From the cell containing the given text, extract its center point as [X, Y] coordinate. 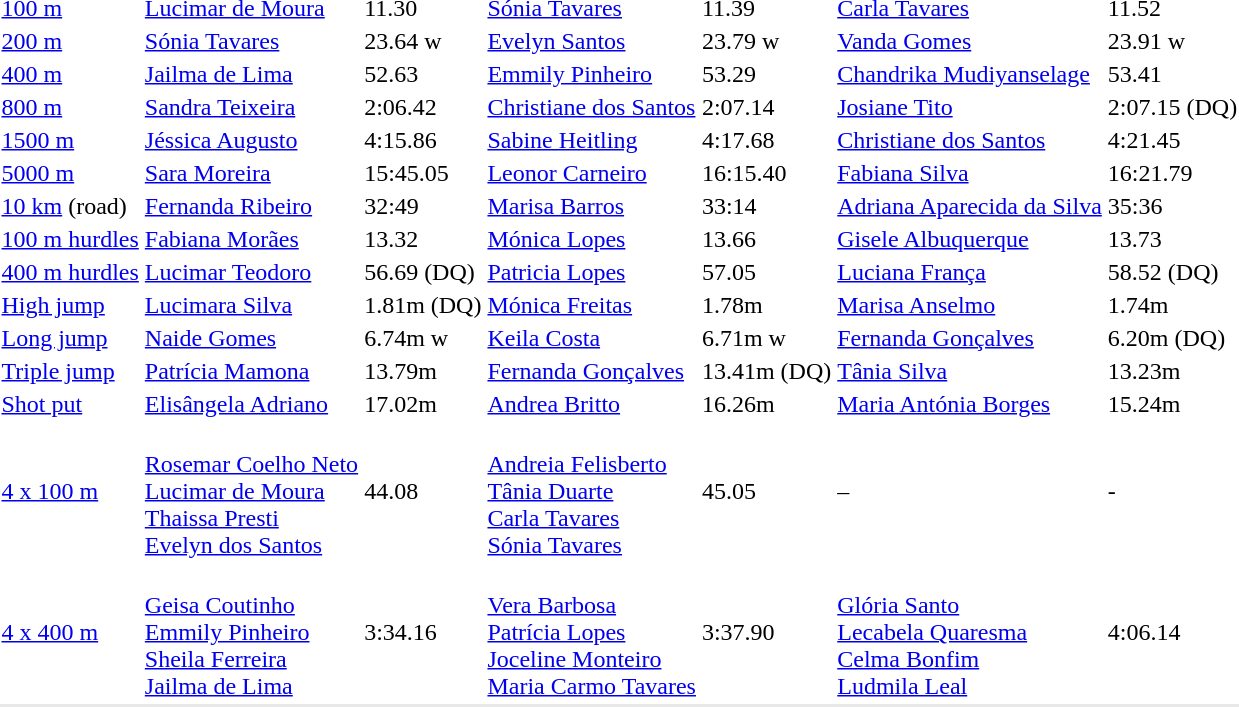
53.41 [1172, 74]
Vanda Gomes [970, 41]
Evelyn Santos [592, 41]
6.74m w [423, 338]
15.24m [1172, 404]
Patrícia Mamona [251, 371]
Luciana França [970, 272]
Marisa Barros [592, 206]
32:49 [423, 206]
15:45.05 [423, 173]
56.69 (DQ) [423, 272]
Rosemar Coelho NetoLucimar de MouraThaissa PrestiEvelyn dos Santos [251, 491]
58.52 (DQ) [1172, 272]
3:37.90 [766, 632]
Sabine Heitling [592, 140]
Elisângela Adriano [251, 404]
10 km (road) [70, 206]
4:15.86 [423, 140]
17.02m [423, 404]
Fernanda Ribeiro [251, 206]
5000 m [70, 173]
200 m [70, 41]
13.73 [1172, 239]
4:17.68 [766, 140]
2:07.14 [766, 107]
1.74m [1172, 305]
Jéssica Augusto [251, 140]
35:36 [1172, 206]
100 m hurdles [70, 239]
Sónia Tavares [251, 41]
Sandra Teixeira [251, 107]
1.81m (DQ) [423, 305]
Emmily Pinheiro [592, 74]
Jailma de Lima [251, 74]
4:21.45 [1172, 140]
800 m [70, 107]
52.63 [423, 74]
Tânia Silva [970, 371]
16.26m [766, 404]
53.29 [766, 74]
2:06.42 [423, 107]
Lucimara Silva [251, 305]
Andreia FelisbertoTânia DuarteCarla TavaresSónia Tavares [592, 491]
Fabiana Silva [970, 173]
23.91 w [1172, 41]
– [970, 491]
400 m hurdles [70, 272]
Keila Costa [592, 338]
Vera BarbosaPatrícia LopesJoceline MonteiroMaria Carmo Tavares [592, 632]
Triple jump [70, 371]
Mónica Freitas [592, 305]
Fabiana Morães [251, 239]
Gisele Albuquerque [970, 239]
Andrea Britto [592, 404]
Maria Antónia Borges [970, 404]
Sara Moreira [251, 173]
Shot put [70, 404]
3:34.16 [423, 632]
4:06.14 [1172, 632]
57.05 [766, 272]
Marisa Anselmo [970, 305]
33:14 [766, 206]
13.32 [423, 239]
Chandrika Mudiyanselage [970, 74]
Long jump [70, 338]
4 x 400 m [70, 632]
13.66 [766, 239]
6.71m w [766, 338]
16:21.79 [1172, 173]
13.23m [1172, 371]
23.79 w [766, 41]
Glória SantoLecabela QuaresmaCelma BonfimLudmila Leal [970, 632]
Naide Gomes [251, 338]
1500 m [70, 140]
Mónica Lopes [592, 239]
44.08 [423, 491]
23.64 w [423, 41]
6.20m (DQ) [1172, 338]
16:15.40 [766, 173]
45.05 [766, 491]
Lucimar Teodoro [251, 272]
4 x 100 m [70, 491]
400 m [70, 74]
2:07.15 (DQ) [1172, 107]
13.41m (DQ) [766, 371]
Josiane Tito [970, 107]
Geisa CoutinhoEmmily PinheiroSheila FerreiraJailma de Lima [251, 632]
13.79m [423, 371]
Leonor Carneiro [592, 173]
1.78m [766, 305]
High jump [70, 305]
Patricia Lopes [592, 272]
Adriana Aparecida da Silva [970, 206]
- [1172, 491]
